Capture the cell that displays the provided text and extract its (x, y) central coordinate. 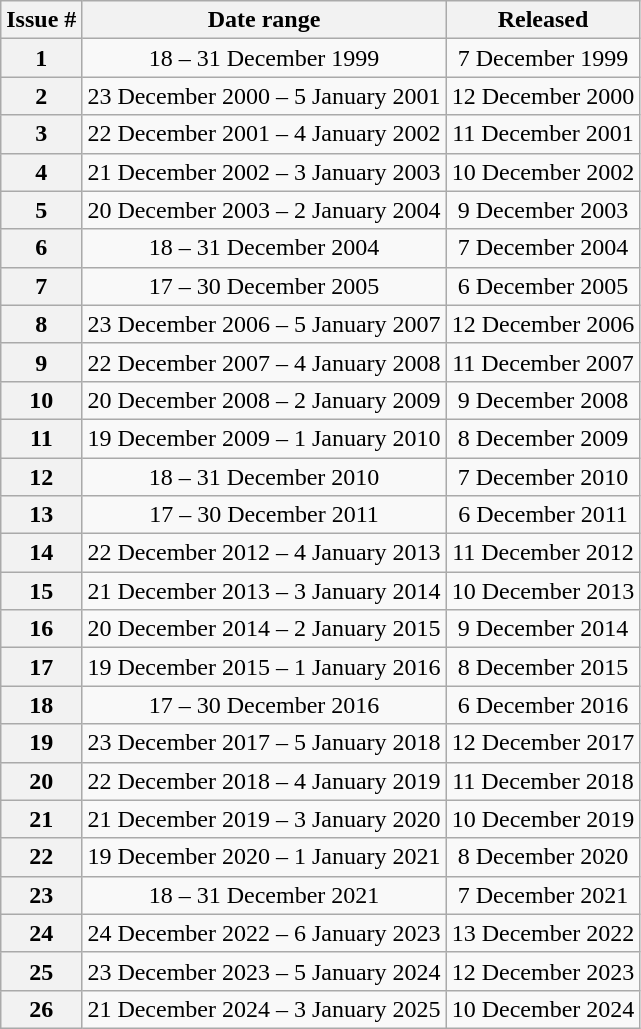
22 December 2001 – 4 January 2002 (264, 134)
10 December 2019 (543, 819)
20 (42, 781)
19 December 2009 – 1 January 2010 (264, 438)
7 (42, 286)
17 – 30 December 2011 (264, 515)
23 December 2006 – 5 January 2007 (264, 324)
20 December 2014 – 2 January 2015 (264, 629)
21 (42, 819)
20 December 2003 – 2 January 2004 (264, 210)
7 December 2004 (543, 248)
9 December 2003 (543, 210)
12 December 2017 (543, 743)
24 (42, 933)
13 December 2022 (543, 933)
1 (42, 58)
11 December 2007 (543, 362)
2 (42, 96)
7 December 2021 (543, 895)
18 – 31 December 2004 (264, 248)
11 December 2001 (543, 134)
13 (42, 515)
17 (42, 667)
12 (42, 477)
6 December 2011 (543, 515)
11 December 2018 (543, 781)
12 December 2023 (543, 971)
9 (42, 362)
9 December 2008 (543, 400)
8 (42, 324)
22 (42, 857)
23 December 2023 – 5 January 2024 (264, 971)
8 December 2020 (543, 857)
26 (42, 1009)
6 (42, 248)
7 December 2010 (543, 477)
23 December 2000 – 5 January 2001 (264, 96)
8 December 2015 (543, 667)
23 December 2017 – 5 January 2018 (264, 743)
21 December 2019 – 3 January 2020 (264, 819)
12 December 2000 (543, 96)
21 December 2013 – 3 January 2014 (264, 591)
23 (42, 895)
Released (543, 20)
18 – 31 December 2021 (264, 895)
11 (42, 438)
3 (42, 134)
Date range (264, 20)
25 (42, 971)
18 – 31 December 2010 (264, 477)
10 December 2013 (543, 591)
16 (42, 629)
10 (42, 400)
18 (42, 705)
6 December 2016 (543, 705)
17 – 30 December 2005 (264, 286)
4 (42, 172)
10 December 2002 (543, 172)
22 December 2018 – 4 January 2019 (264, 781)
9 December 2014 (543, 629)
20 December 2008 – 2 January 2009 (264, 400)
22 December 2007 – 4 January 2008 (264, 362)
24 December 2022 – 6 January 2023 (264, 933)
Issue # (42, 20)
8 December 2009 (543, 438)
22 December 2012 – 4 January 2013 (264, 553)
11 December 2012 (543, 553)
21 December 2002 – 3 January 2003 (264, 172)
19 December 2020 – 1 January 2021 (264, 857)
21 December 2024 – 3 January 2025 (264, 1009)
18 – 31 December 1999 (264, 58)
6 December 2005 (543, 286)
14 (42, 553)
5 (42, 210)
19 (42, 743)
17 – 30 December 2016 (264, 705)
15 (42, 591)
10 December 2024 (543, 1009)
19 December 2015 – 1 January 2016 (264, 667)
12 December 2006 (543, 324)
7 December 1999 (543, 58)
